Search for the cell housing the specified text and yield its (x, y) center coordinate. 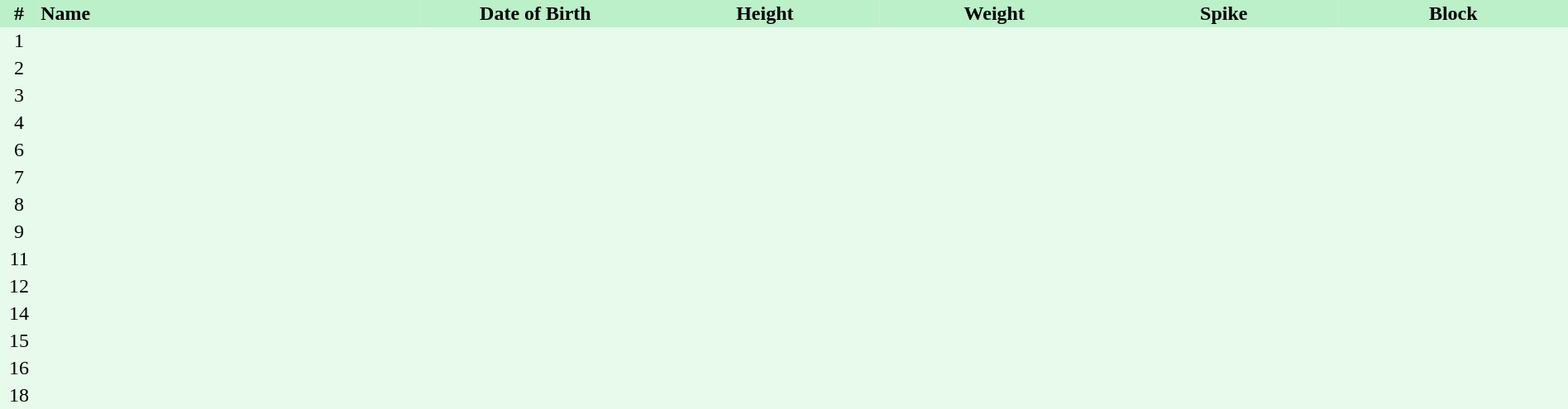
12 (19, 286)
Height (764, 13)
Spike (1224, 13)
Name (229, 13)
1 (19, 41)
Weight (994, 13)
8 (19, 205)
Date of Birth (536, 13)
9 (19, 231)
6 (19, 150)
3 (19, 96)
11 (19, 259)
18 (19, 395)
7 (19, 177)
# (19, 13)
15 (19, 340)
16 (19, 369)
4 (19, 122)
14 (19, 314)
2 (19, 68)
Block (1453, 13)
